Identify which cell holds the provided text, then report its (x, y) central coordinate. 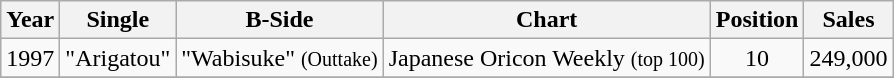
10 (757, 58)
Single (118, 20)
Position (757, 20)
Sales (848, 20)
Year (30, 20)
Japanese Oricon Weekly (top 100) (546, 58)
B-Side (280, 20)
"Wabisuke" (Outtake) (280, 58)
"Arigatou" (118, 58)
249,000 (848, 58)
1997 (30, 58)
Chart (546, 20)
